From the cell containing the given text, extract its center point as [x, y] coordinate. 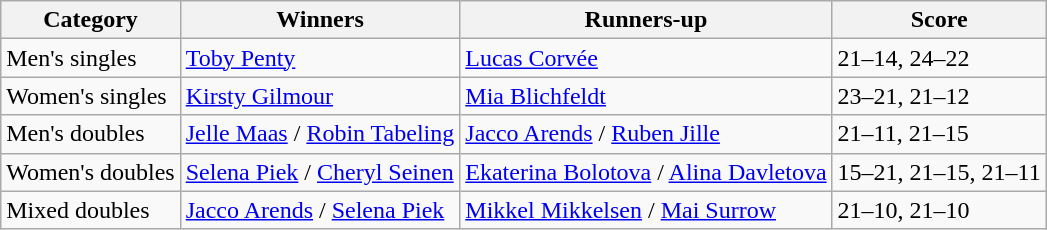
Runners-up [646, 20]
Category [90, 20]
Selena Piek / Cheryl Seinen [320, 172]
Jacco Arends / Selena Piek [320, 210]
Jelle Maas / Robin Tabeling [320, 134]
Score [939, 20]
Mikkel Mikkelsen / Mai Surrow [646, 210]
Women's doubles [90, 172]
Mia Blichfeldt [646, 96]
Kirsty Gilmour [320, 96]
21–11, 21–15 [939, 134]
23–21, 21–12 [939, 96]
21–14, 24–22 [939, 58]
Lucas Corvée [646, 58]
Toby Penty [320, 58]
Jacco Arends / Ruben Jille [646, 134]
Men's singles [90, 58]
Winners [320, 20]
Women's singles [90, 96]
Men's doubles [90, 134]
15–21, 21–15, 21–11 [939, 172]
21–10, 21–10 [939, 210]
Mixed doubles [90, 210]
Ekaterina Bolotova / Alina Davletova [646, 172]
